Detect which cell encompasses the target text, then output its [X, Y] center coordinate. 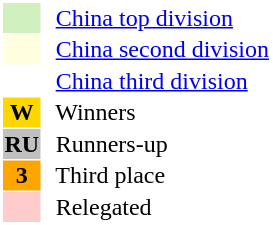
W [22, 113]
China second division [156, 49]
China top division [156, 18]
Third place [156, 175]
3 [22, 175]
China third division [156, 81]
RU [22, 144]
Relegated [156, 207]
Runners-up [156, 144]
Winners [156, 113]
